Return (x, y) of the center of cell containing provided text 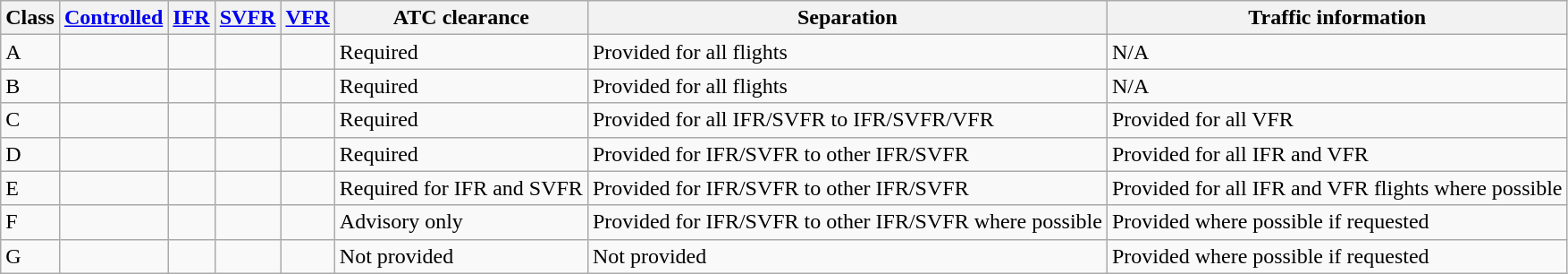
SVFR (248, 18)
Provided for all IFR and VFR (1337, 154)
D (30, 154)
VFR (308, 18)
Required for IFR and SVFR (461, 188)
Advisory only (461, 222)
Provided for IFR/SVFR to other IFR/SVFR where possible (847, 222)
Traffic information (1337, 18)
IFR (191, 18)
Separation (847, 18)
A (30, 52)
Controlled (113, 18)
B (30, 86)
Provided for all VFR (1337, 120)
Provided for all IFR/SVFR to IFR/SVFR/VFR (847, 120)
Provided for all IFR and VFR flights where possible (1337, 188)
ATC clearance (461, 18)
G (30, 256)
Class (30, 18)
C (30, 120)
F (30, 222)
E (30, 188)
